Return the [x, y] coordinate for the center point of the cell that contains the specified text.  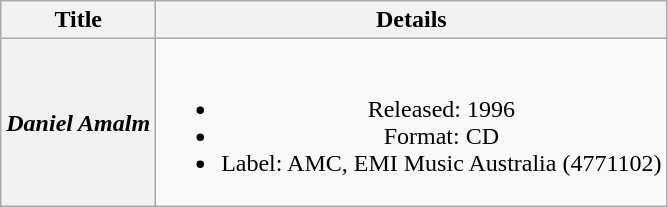
Released: 1996Format: CDLabel: AMC, EMI Music Australia (4771102) [412, 122]
Daniel Amalm [78, 122]
Title [78, 20]
Details [412, 20]
